Capture the cell that displays the provided text and extract its [x, y] central coordinate. 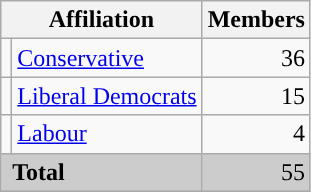
Total [102, 172]
Conservative [107, 58]
Affiliation [102, 20]
36 [256, 58]
4 [256, 134]
Liberal Democrats [107, 96]
Labour [107, 134]
Members [256, 20]
15 [256, 96]
55 [256, 172]
